For the text-containing cell, return its midpoint in [X, Y] coordinate format. 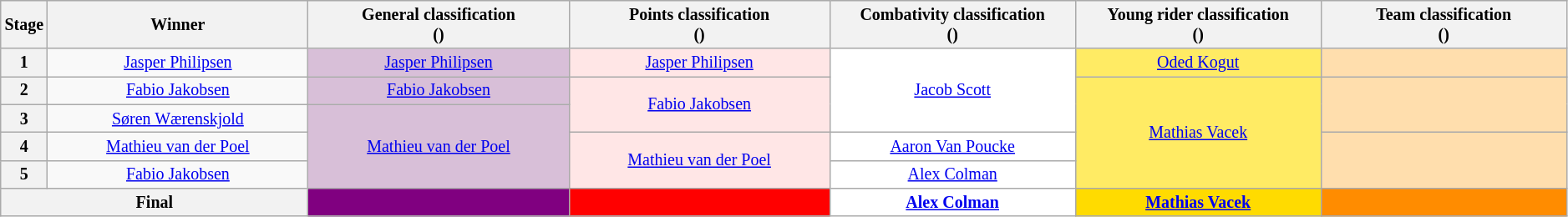
1 [24, 63]
Combativity classification() [952, 25]
General classification() [439, 25]
2 [24, 90]
Aaron Van Poucke [952, 147]
Young rider classification() [1198, 25]
Søren Wærenskjold [178, 119]
Winner [178, 25]
Oded Kogut [1198, 63]
Jacob Scott [952, 91]
3 [24, 119]
Stage [24, 25]
Final [155, 202]
4 [24, 147]
Points classification() [699, 25]
Team classification() [1444, 25]
5 [24, 174]
